Return the (X, Y) coordinate for the center point of the cell that contains the specified text.  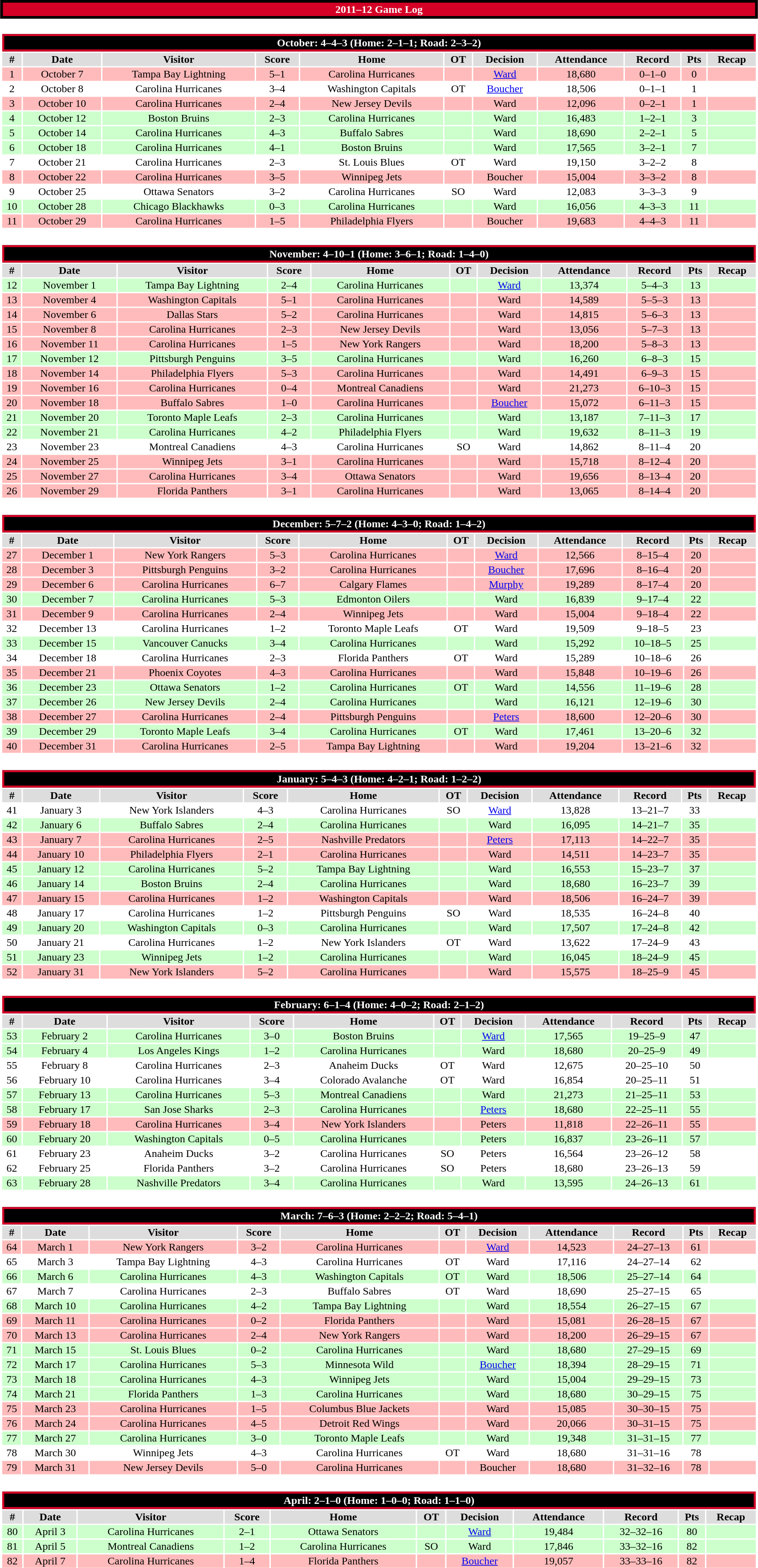
March 7 (55, 1291)
Minnesota Wild (359, 1365)
16,854 (569, 1080)
19,289 (580, 585)
16,260 (584, 358)
22–26–11 (647, 1124)
30–30–15 (648, 1409)
November 1 (69, 285)
16–24–8 (650, 913)
Columbus Blue Jackets (359, 1409)
13,187 (584, 417)
14–21–7 (650, 825)
7–11–3 (655, 417)
December 15 (68, 643)
12,096 (581, 104)
October 28 (62, 206)
12–20–6 (653, 717)
Dallas Stars (192, 315)
20,066 (571, 1424)
15,085 (571, 1409)
October: 4–4–3 (Home: 2–1–1; Road: 2–3–2) (379, 43)
Vancouver Canucks (185, 643)
13,622 (575, 943)
February 13 (65, 1095)
February 2 (65, 1036)
February: 6–1–4 (Home: 4–0–2; Road: 2–1–2) (379, 1005)
36 (12, 687)
16,564 (569, 1154)
0 (694, 74)
March 6 (55, 1277)
29 (12, 585)
12,566 (580, 555)
28–29–15 (648, 1365)
19,348 (571, 1438)
December 18 (68, 658)
6–11–3 (655, 403)
18–25–9 (650, 972)
25–27–14 (648, 1277)
8–12–4 (655, 462)
1–3 (259, 1394)
12–19–6 (653, 702)
3–3–3 (653, 192)
12 (12, 285)
16,056 (581, 206)
14,511 (575, 855)
21 (12, 417)
15,718 (584, 462)
14,862 (584, 447)
24 (12, 462)
20–25–9 (647, 1051)
November 25 (69, 462)
April: 2–1–0 (Home: 1–0–0; Road: 1–1–0) (379, 1501)
16,483 (581, 118)
November 18 (69, 403)
38 (12, 717)
6–10–3 (655, 388)
14,556 (580, 687)
26–29–15 (648, 1336)
March 13 (55, 1336)
15,289 (580, 658)
1–4 (247, 1561)
70 (12, 1336)
15,575 (575, 972)
January 3 (61, 810)
December 27 (68, 717)
72 (12, 1365)
3–2–1 (653, 147)
15,072 (584, 403)
16,553 (575, 869)
9–18–5 (653, 628)
March 24 (55, 1424)
16–24–7 (650, 898)
16,837 (569, 1139)
15–23–7 (650, 869)
54 (12, 1051)
76 (12, 1424)
16 (12, 344)
17–24–8 (650, 928)
13,828 (575, 810)
5–0 (259, 1467)
4–5 (259, 1424)
December 23 (68, 687)
January 15 (61, 898)
March 21 (55, 1394)
October 8 (62, 89)
8–15–4 (653, 555)
19,150 (581, 163)
January: 5–4–3 (Home: 4–2–1; Road: 1–2–2) (379, 779)
18–24–9 (650, 957)
Colorado Avalanche (363, 1080)
March 31 (55, 1467)
20–25–10 (647, 1066)
21–25–11 (647, 1095)
17,461 (580, 732)
16–23–7 (650, 884)
4–1 (277, 147)
8–11–4 (655, 447)
17,696 (580, 570)
14,523 (571, 1247)
18,554 (571, 1306)
December 6 (68, 585)
December 13 (68, 628)
31–32–16 (648, 1467)
27 (12, 555)
60 (12, 1139)
February 25 (65, 1168)
13,065 (584, 491)
8–16–4 (653, 570)
December 7 (68, 599)
10–18–6 (653, 658)
November 11 (69, 344)
November: 4–10–1 (Home: 3–6–1; Road: 1–4–0) (379, 254)
8–17–4 (653, 585)
13–21–6 (653, 746)
63 (12, 1183)
15,292 (580, 643)
January 10 (61, 855)
October 25 (62, 192)
3–2–2 (653, 163)
56 (12, 1080)
16,839 (580, 599)
4 (12, 118)
29–29–15 (648, 1379)
0–2–1 (653, 104)
January 31 (61, 972)
19,204 (580, 746)
10 (12, 206)
24–26–13 (647, 1183)
October 12 (62, 118)
26–27–15 (648, 1306)
Edmonton Oilers (373, 599)
48 (12, 913)
8–13–4 (655, 476)
31–31–16 (648, 1453)
66 (12, 1277)
February 23 (65, 1154)
33–32–16 (641, 1547)
Murphy (506, 585)
November 29 (69, 491)
31–31–15 (648, 1438)
22–25–11 (647, 1109)
2–2–1 (653, 133)
March 11 (55, 1320)
44 (12, 855)
68 (12, 1306)
March 10 (55, 1306)
March 1 (55, 1247)
17,113 (575, 839)
26–28–15 (648, 1320)
12,083 (581, 192)
1–0 (289, 403)
0–1–1 (653, 89)
October 7 (62, 74)
8–11–3 (655, 432)
34 (12, 658)
6 (12, 147)
16,095 (575, 825)
31 (12, 614)
0–1–0 (653, 74)
December: 5–7–2 (Home: 4–3–0; Road: 1–4–2) (379, 524)
19,057 (558, 1561)
5–4–3 (655, 285)
81 (12, 1547)
April 7 (50, 1561)
19,632 (584, 432)
20–25–11 (647, 1080)
November 27 (69, 476)
23–26–12 (647, 1154)
March 23 (55, 1409)
23–26–13 (647, 1168)
14–23–7 (650, 855)
17,116 (571, 1262)
9–17–4 (653, 599)
24–27–14 (648, 1262)
March 18 (55, 1379)
December 29 (68, 732)
6–7 (278, 585)
5–8–3 (655, 344)
March 30 (55, 1453)
October 14 (62, 133)
April 3 (50, 1531)
March: 7–6–3 (Home: 2–2–2; Road: 5–4–1) (379, 1216)
February 18 (65, 1124)
6–9–3 (655, 374)
13–20–6 (653, 732)
February 4 (65, 1051)
17–24–9 (650, 943)
February 17 (65, 1109)
April 5 (50, 1547)
10–18–5 (653, 643)
5–6–3 (655, 315)
33–33–16 (641, 1561)
14 (12, 315)
February 8 (65, 1066)
13,595 (569, 1183)
19,509 (580, 628)
6–8–3 (655, 358)
19,484 (558, 1531)
0–5 (272, 1139)
October 29 (62, 221)
November 23 (69, 447)
19,656 (584, 476)
18,600 (580, 717)
January 12 (61, 869)
October 22 (62, 177)
27–29–15 (648, 1350)
13–21–7 (650, 810)
December 3 (68, 570)
13,374 (584, 285)
Detroit Red Wings (359, 1424)
January 14 (61, 884)
30–29–15 (648, 1394)
November 16 (69, 388)
17,507 (575, 928)
January 21 (61, 943)
52 (12, 972)
9–18–4 (653, 614)
12,675 (569, 1066)
14–22–7 (650, 839)
December 1 (68, 555)
0–4 (289, 388)
March 3 (55, 1262)
Chicago Blackhawks (179, 206)
January 20 (61, 928)
1–2–1 (653, 118)
March 15 (55, 1350)
Calgary Flames (373, 585)
3–3–2 (653, 177)
November 12 (69, 358)
32–32–16 (641, 1531)
16,045 (575, 957)
11–19–6 (653, 687)
October 10 (62, 104)
Los Angeles Kings (179, 1051)
46 (12, 884)
5–5–3 (655, 300)
March 27 (55, 1438)
Phoenix Coyotes (185, 673)
23–26–11 (647, 1139)
41 (12, 810)
15,081 (571, 1320)
24–27–13 (648, 1247)
January 17 (61, 913)
November 4 (69, 300)
15,848 (580, 673)
14,491 (584, 374)
74 (12, 1394)
March 17 (55, 1365)
February 20 (65, 1139)
February 28 (65, 1183)
December 26 (68, 702)
December 21 (68, 673)
January 23 (61, 957)
November 14 (69, 374)
San Jose Sharks (179, 1109)
11,818 (569, 1124)
30–31–15 (648, 1424)
January 7 (61, 839)
14,815 (584, 315)
16,121 (580, 702)
February 10 (65, 1080)
November 8 (69, 329)
October 21 (62, 163)
5–7–3 (655, 329)
8–14–4 (655, 491)
December 9 (68, 614)
14,589 (584, 300)
October 18 (62, 147)
January 6 (61, 825)
19–25–9 (647, 1036)
18,394 (571, 1365)
November 21 (69, 432)
November 20 (69, 417)
4–4–3 (653, 221)
November 6 (69, 315)
17,846 (558, 1547)
December 31 (68, 746)
2 (12, 89)
2011–12 Game Log (379, 9)
79 (12, 1467)
10–19–6 (653, 673)
18,535 (575, 913)
13,056 (584, 329)
18 (12, 374)
19,683 (581, 221)
25–27–15 (648, 1291)
4–3–3 (653, 206)
